Scan for the cell matching the given text and deliver its [X, Y] coordinate at center. 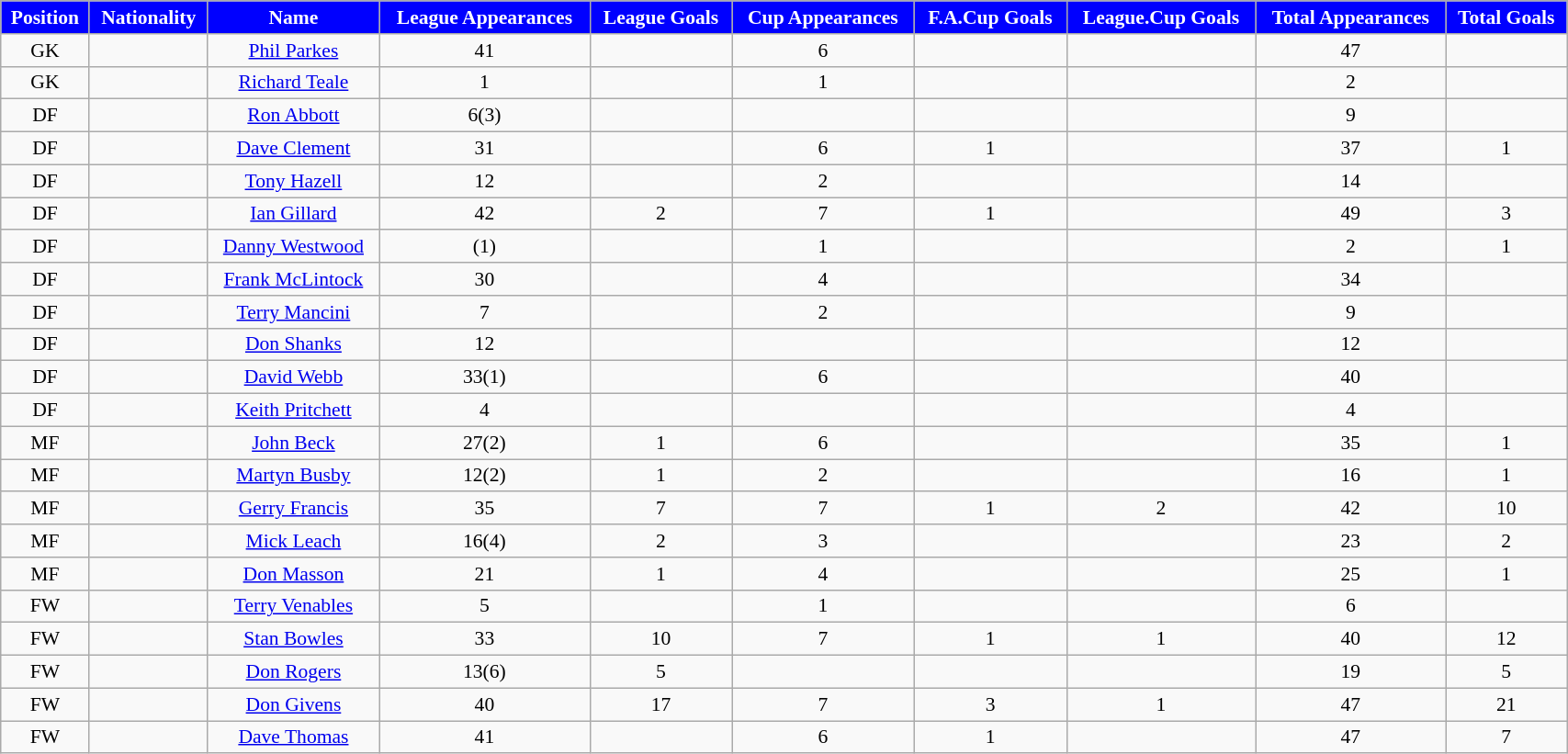
31 [485, 149]
F.A.Cup Goals [990, 17]
Gerry Francis [293, 509]
16(4) [485, 541]
Phil Parkes [293, 51]
Mick Leach [293, 541]
19 [1350, 672]
Ron Abbott [293, 116]
33 [485, 639]
Dave Clement [293, 149]
23 [1350, 541]
Cup Appearances [823, 17]
14 [1350, 181]
13(6) [485, 672]
12(2) [485, 476]
34 [1350, 279]
Ian Gillard [293, 214]
(1) [485, 247]
David Webb [293, 377]
Danny Westwood [293, 247]
Don Rogers [293, 672]
Martyn Busby [293, 476]
League.Cup Goals [1161, 17]
Frank McLintock [293, 279]
Don Givens [293, 704]
16 [1350, 476]
Position [45, 17]
30 [485, 279]
Don Shanks [293, 344]
Name [293, 17]
25 [1350, 574]
Terry Mancini [293, 312]
Nationality [149, 17]
Don Masson [293, 574]
Terry Venables [293, 606]
Keith Pritchett [293, 411]
49 [1350, 214]
17 [660, 704]
League Goals [660, 17]
League Appearances [485, 17]
Total Appearances [1350, 17]
Dave Thomas [293, 737]
Tony Hazell [293, 181]
33(1) [485, 377]
Total Goals [1506, 17]
Stan Bowles [293, 639]
John Beck [293, 443]
27(2) [485, 443]
6(3) [485, 116]
37 [1350, 149]
Richard Teale [293, 83]
